For the text-containing cell, return its midpoint in (X, Y) coordinate format. 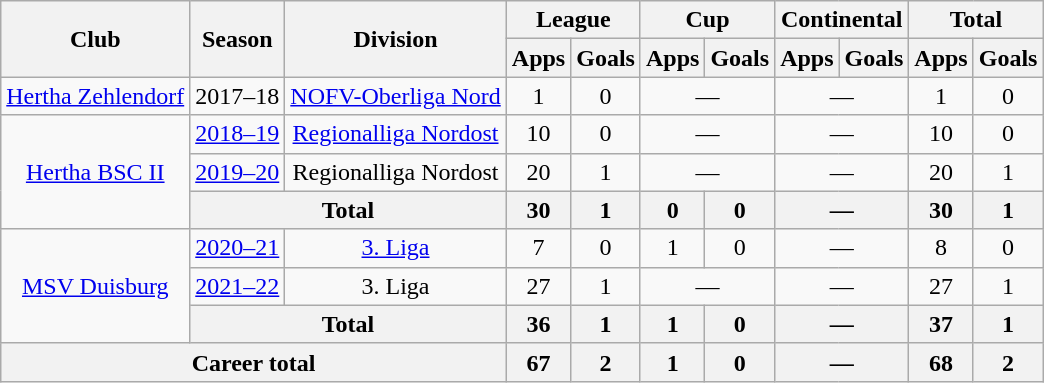
Cup (707, 20)
2018–19 (238, 134)
MSV Duisburg (96, 286)
2017–18 (238, 96)
Hertha Zehlendorf (96, 96)
7 (538, 248)
8 (941, 248)
Division (396, 39)
Season (238, 39)
Continental (842, 20)
2020–21 (238, 248)
37 (941, 324)
67 (538, 362)
2019–20 (238, 172)
Career total (254, 362)
Hertha BSC II (96, 172)
36 (538, 324)
League (573, 20)
NOFV-Oberliga Nord (396, 96)
Club (96, 39)
2021–22 (238, 286)
68 (941, 362)
